Detect which cell encompasses the target text, then output its (X, Y) center coordinate. 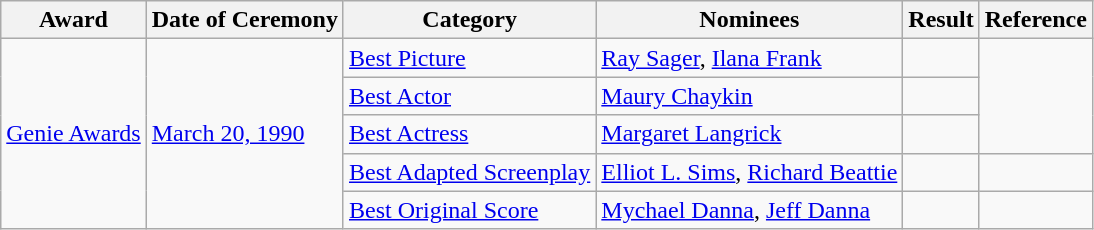
Nominees (750, 20)
Best Adapted Screenplay (469, 172)
Result (941, 20)
Mychael Danna, Jeff Danna (750, 210)
Best Actress (469, 134)
Award (74, 20)
Genie Awards (74, 134)
Best Actor (469, 96)
Reference (1036, 20)
Best Original Score (469, 210)
Category (469, 20)
Margaret Langrick (750, 134)
March 20, 1990 (244, 134)
Date of Ceremony (244, 20)
Elliot L. Sims, Richard Beattie (750, 172)
Maury Chaykin (750, 96)
Ray Sager, Ilana Frank (750, 58)
Best Picture (469, 58)
